Detect which cell encompasses the target text, then output its (X, Y) center coordinate. 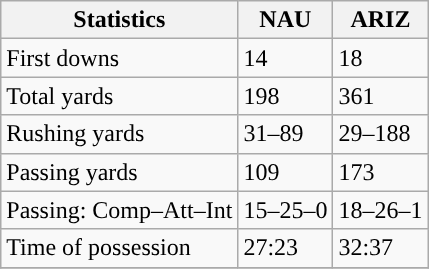
Passing yards (120, 172)
27:23 (286, 248)
Statistics (120, 20)
198 (286, 96)
ARIZ (380, 20)
First downs (120, 58)
18 (380, 58)
361 (380, 96)
Passing: Comp–Att–Int (120, 210)
NAU (286, 20)
15–25–0 (286, 210)
32:37 (380, 248)
14 (286, 58)
31–89 (286, 134)
173 (380, 172)
Rushing yards (120, 134)
Time of possession (120, 248)
18–26–1 (380, 210)
109 (286, 172)
29–188 (380, 134)
Total yards (120, 96)
